Locate the cell with the specified text and output its [x, y] center coordinate. 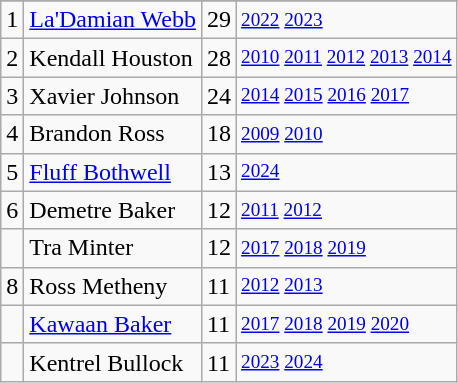
2012 2013 [347, 286]
2024 [347, 172]
2014 2015 2016 2017 [347, 96]
28 [218, 58]
18 [218, 134]
2017 2018 2019 [347, 248]
La'Damian Webb [113, 20]
5 [12, 172]
4 [12, 134]
8 [12, 286]
24 [218, 96]
Ross Metheny [113, 286]
Fluff Bothwell [113, 172]
Brandon Ross [113, 134]
13 [218, 172]
2009 2010 [347, 134]
2 [12, 58]
Demetre Baker [113, 210]
2022 2023 [347, 20]
2023 2024 [347, 362]
Kendall Houston [113, 58]
3 [12, 96]
2010 2011 2012 2013 2014 [347, 58]
29 [218, 20]
Kawaan Baker [113, 324]
2017 2018 2019 2020 [347, 324]
Tra Minter [113, 248]
2011 2012 [347, 210]
Kentrel Bullock [113, 362]
Xavier Johnson [113, 96]
6 [12, 210]
1 [12, 20]
